Pinpoint the cell where the given text exists, returning its (x, y) midpoint coordinate. 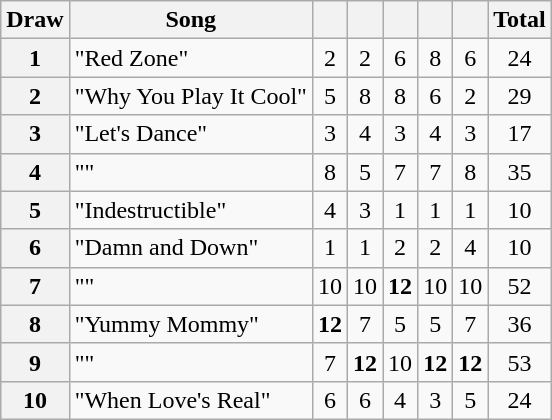
36 (520, 324)
9 (35, 362)
"Yummy Mommy" (190, 324)
Draw (35, 20)
"Indestructible" (190, 210)
"Red Zone" (190, 58)
"Damn and Down" (190, 248)
35 (520, 172)
53 (520, 362)
17 (520, 134)
"When Love's Real" (190, 400)
Total (520, 20)
"Why You Play It Cool" (190, 96)
Song (190, 20)
"Let's Dance" (190, 134)
52 (520, 286)
29 (520, 96)
